Return (X, Y) of the center of cell containing provided text 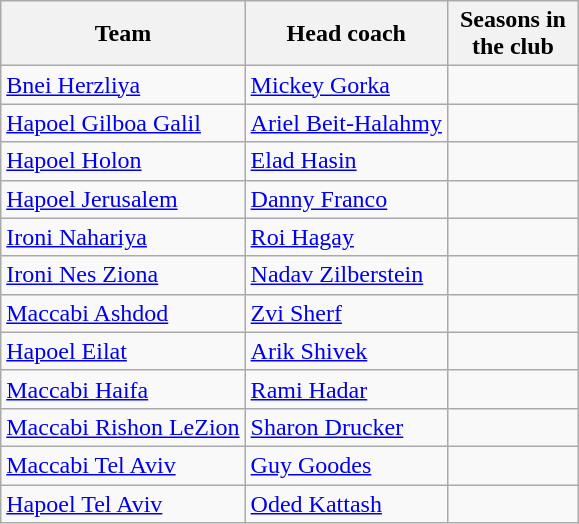
Hapoel Jerusalem (123, 199)
Arik Shivek (346, 351)
Bnei Herzliya (123, 85)
Danny Franco (346, 199)
Hapoel Eilat (123, 351)
Rami Hadar (346, 389)
Ironi Nes Ziona (123, 275)
Hapoel Holon (123, 161)
Zvi Sherf (346, 313)
Guy Goodes (346, 465)
Mickey Gorka (346, 85)
Maccabi Ashdod (123, 313)
Maccabi Rishon LeZion (123, 427)
Seasons in the club (512, 34)
Maccabi Haifa (123, 389)
Nadav Zilberstein (346, 275)
Ironi Nahariya (123, 237)
Oded Kattash (346, 503)
Hapoel Gilboa Galil (123, 123)
Head coach (346, 34)
Elad Hasin (346, 161)
Roi Hagay (346, 237)
Team (123, 34)
Sharon Drucker (346, 427)
Hapoel Tel Aviv (123, 503)
Maccabi Tel Aviv (123, 465)
Ariel Beit-Halahmy (346, 123)
